Pinpoint the cell where the given text exists, returning its (x, y) midpoint coordinate. 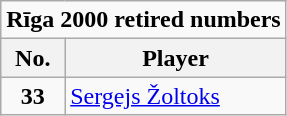
Sergejs Žoltoks (176, 96)
Rīga 2000 retired numbers (144, 20)
No. (33, 58)
33 (33, 96)
Player (176, 58)
